Scan for the cell matching the given text and deliver its (X, Y) coordinate at center. 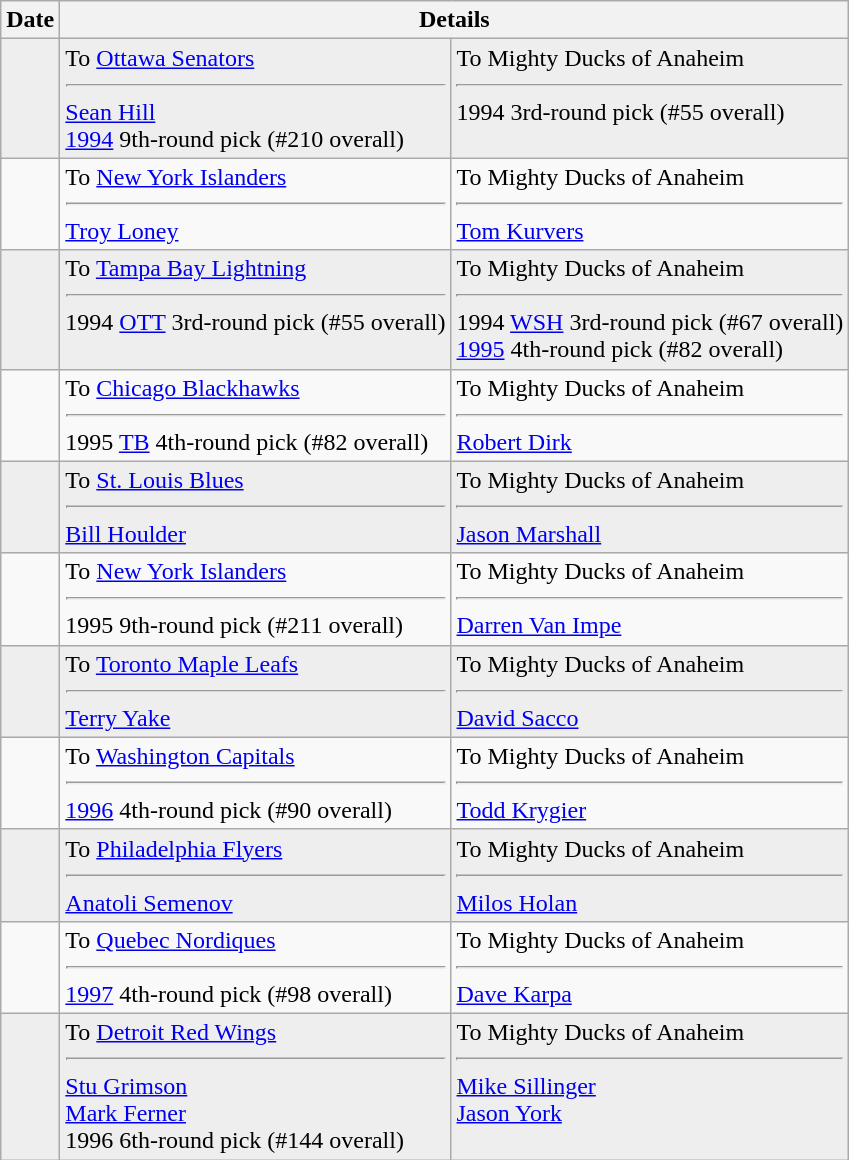
To Tampa Bay Lightning1994 OTT 3rd-round pick (#55 overall) (256, 310)
To Quebec Nordiques1997 4th-round pick (#98 overall) (256, 967)
To Mighty Ducks of Anaheim1994 WSH 3rd-round pick (#67 overall)1995 4th-round pick (#82 overall) (650, 310)
To Detroit Red WingsStu GrimsonMark Ferner1996 6th-round pick (#144 overall) (256, 1086)
To New York Islanders1995 9th-round pick (#211 overall) (256, 599)
To Mighty Ducks of Anaheim1994 3rd-round pick (#55 overall) (650, 98)
To Chicago Blackhawks1995 TB 4th-round pick (#82 overall) (256, 415)
To Mighty Ducks of AnaheimMilos Holan (650, 875)
Date (30, 20)
To Mighty Ducks of AnaheimDavid Sacco (650, 691)
To Philadelphia FlyersAnatoli Semenov (256, 875)
To Mighty Ducks of AnaheimMike SillingerJason York (650, 1086)
To St. Louis BluesBill Houlder (256, 507)
To Mighty Ducks of AnaheimRobert Dirk (650, 415)
To New York IslandersTroy Loney (256, 204)
To Mighty Ducks of AnaheimJason Marshall (650, 507)
Details (454, 20)
To Washington Capitals1996 4th-round pick (#90 overall) (256, 783)
To Mighty Ducks of AnaheimTom Kurvers (650, 204)
To Mighty Ducks of AnaheimDarren Van Impe (650, 599)
To Toronto Maple LeafsTerry Yake (256, 691)
To Mighty Ducks of AnaheimDave Karpa (650, 967)
To Ottawa SenatorsSean Hill1994 9th-round pick (#210 overall) (256, 98)
To Mighty Ducks of AnaheimTodd Krygier (650, 783)
